Search for the cell housing the specified text and yield its [x, y] center coordinate. 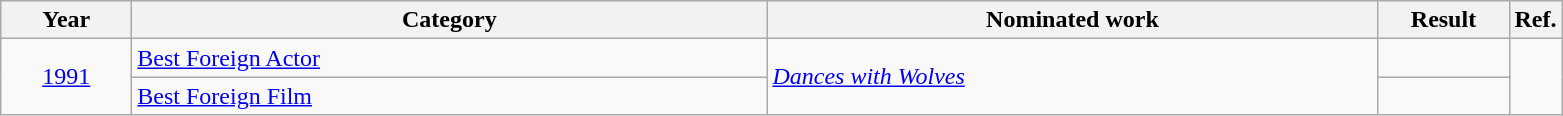
Ref. [1536, 20]
Best Foreign Actor [450, 58]
Result [1444, 20]
Dances with Wolves [1072, 77]
1991 [66, 77]
Year [66, 20]
Best Foreign Film [450, 96]
Nominated work [1072, 20]
Category [450, 20]
